For the text-containing cell, return its midpoint in [X, Y] coordinate format. 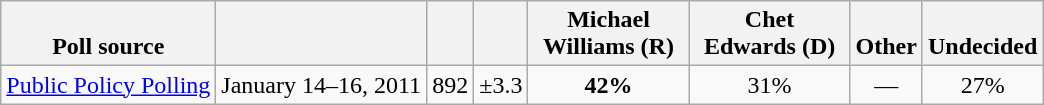
27% [982, 85]
±3.3 [501, 85]
Public Policy Polling [108, 85]
ChetEdwards (D) [770, 34]
January 14–16, 2011 [322, 85]
31% [770, 85]
— [886, 85]
MichaelWilliams (R) [608, 34]
42% [608, 85]
Poll source [108, 34]
Other [886, 34]
892 [450, 85]
Undecided [982, 34]
